Identify which cell holds the provided text, then report its [X, Y] central coordinate. 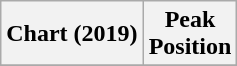
Chart (2019) [72, 34]
PeakPosition [190, 34]
